Return [x, y] of the center of cell containing provided text 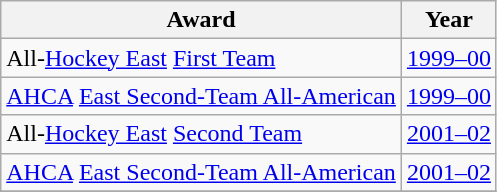
All-Hockey East First Team [202, 58]
Year [448, 20]
Award [202, 20]
All-Hockey East Second Team [202, 134]
